Provide the (x, y) coordinate of the cell's center where the given text is located.  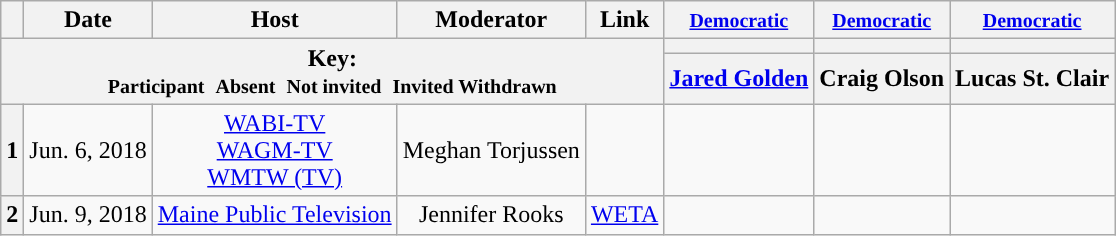
Jared Golden (739, 78)
Link (624, 20)
Craig Olson (882, 78)
Jennifer Rooks (491, 215)
Host (274, 20)
WETA (624, 215)
Jun. 9, 2018 (88, 215)
1 (12, 150)
Jun. 6, 2018 (88, 150)
Date (88, 20)
Lucas St. Clair (1032, 78)
2 (12, 215)
Moderator (491, 20)
Key: Participant Absent Not invited Invited Withdrawn (332, 72)
Meghan Torjussen (491, 150)
Maine Public Television (274, 215)
WABI-TVWAGM-TVWMTW (TV) (274, 150)
